Output the (X, Y) coordinate of the center of the cell containing the given text.  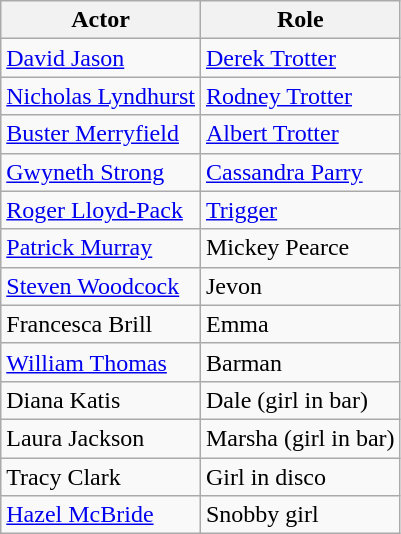
Trigger (300, 210)
Marsha (girl in bar) (300, 438)
Jevon (300, 286)
Girl in disco (300, 477)
Buster Merryfield (101, 134)
Role (300, 20)
David Jason (101, 58)
Roger Lloyd-Pack (101, 210)
Snobby girl (300, 515)
Laura Jackson (101, 438)
Patrick Murray (101, 248)
Emma (300, 324)
Dale (girl in bar) (300, 400)
Mickey Pearce (300, 248)
Actor (101, 20)
Derek Trotter (300, 58)
Nicholas Lyndhurst (101, 96)
Gwyneth Strong (101, 172)
Francesca Brill (101, 324)
Tracy Clark (101, 477)
Barman (300, 362)
Rodney Trotter (300, 96)
Cassandra Parry (300, 172)
Hazel McBride (101, 515)
Diana Katis (101, 400)
Steven Woodcock (101, 286)
William Thomas (101, 362)
Albert Trotter (300, 134)
